Identify which cell holds the provided text, then report its [x, y] central coordinate. 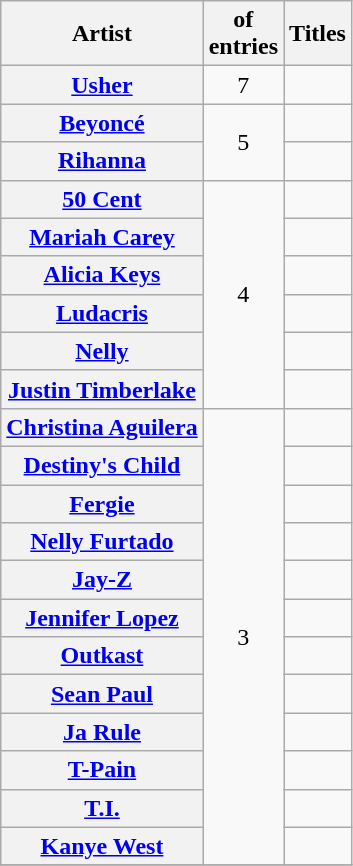
Artist [102, 34]
Ludacris [102, 313]
Sean Paul [102, 694]
T.I. [102, 808]
3 [243, 636]
4 [243, 294]
Beyoncé [102, 123]
Nelly [102, 351]
Destiny's Child [102, 465]
T-Pain [102, 770]
Mariah Carey [102, 237]
Kanye West [102, 846]
Titles [318, 34]
Jay-Z [102, 580]
Alicia Keys [102, 275]
5 [243, 142]
ofentries [243, 34]
Fergie [102, 503]
Justin Timberlake [102, 389]
7 [243, 85]
Jennifer Lopez [102, 618]
50 Cent [102, 199]
Rihanna [102, 161]
Outkast [102, 656]
Usher [102, 85]
Ja Rule [102, 732]
Christina Aguilera [102, 427]
Nelly Furtado [102, 542]
